Identify which cell holds the provided text, then report its [X, Y] central coordinate. 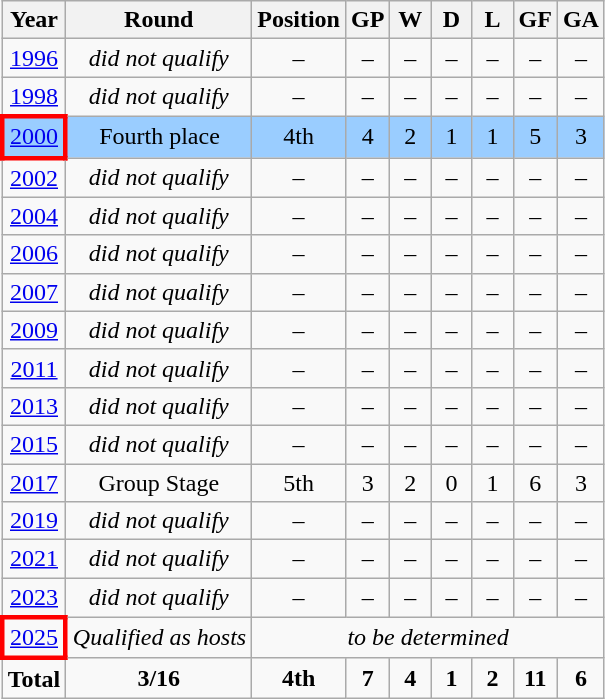
2006 [34, 254]
1996 [34, 58]
0 [452, 483]
2000 [34, 136]
GA [580, 20]
Qualified as hosts [159, 638]
Total [34, 678]
Fourth place [159, 136]
2021 [34, 559]
2002 [34, 178]
D [452, 20]
3/16 [159, 678]
2009 [34, 330]
7 [367, 678]
2017 [34, 483]
to be determined [428, 638]
2025 [34, 638]
GP [367, 20]
Group Stage [159, 483]
2011 [34, 368]
2019 [34, 521]
2007 [34, 292]
GF [535, 20]
Round [159, 20]
1998 [34, 97]
W [410, 20]
L [492, 20]
2023 [34, 598]
2015 [34, 444]
2004 [34, 216]
5th [299, 483]
5 [535, 136]
Position [299, 20]
11 [535, 678]
Year [34, 20]
2013 [34, 406]
